Identify which cell holds the provided text, then report its [X, Y] central coordinate. 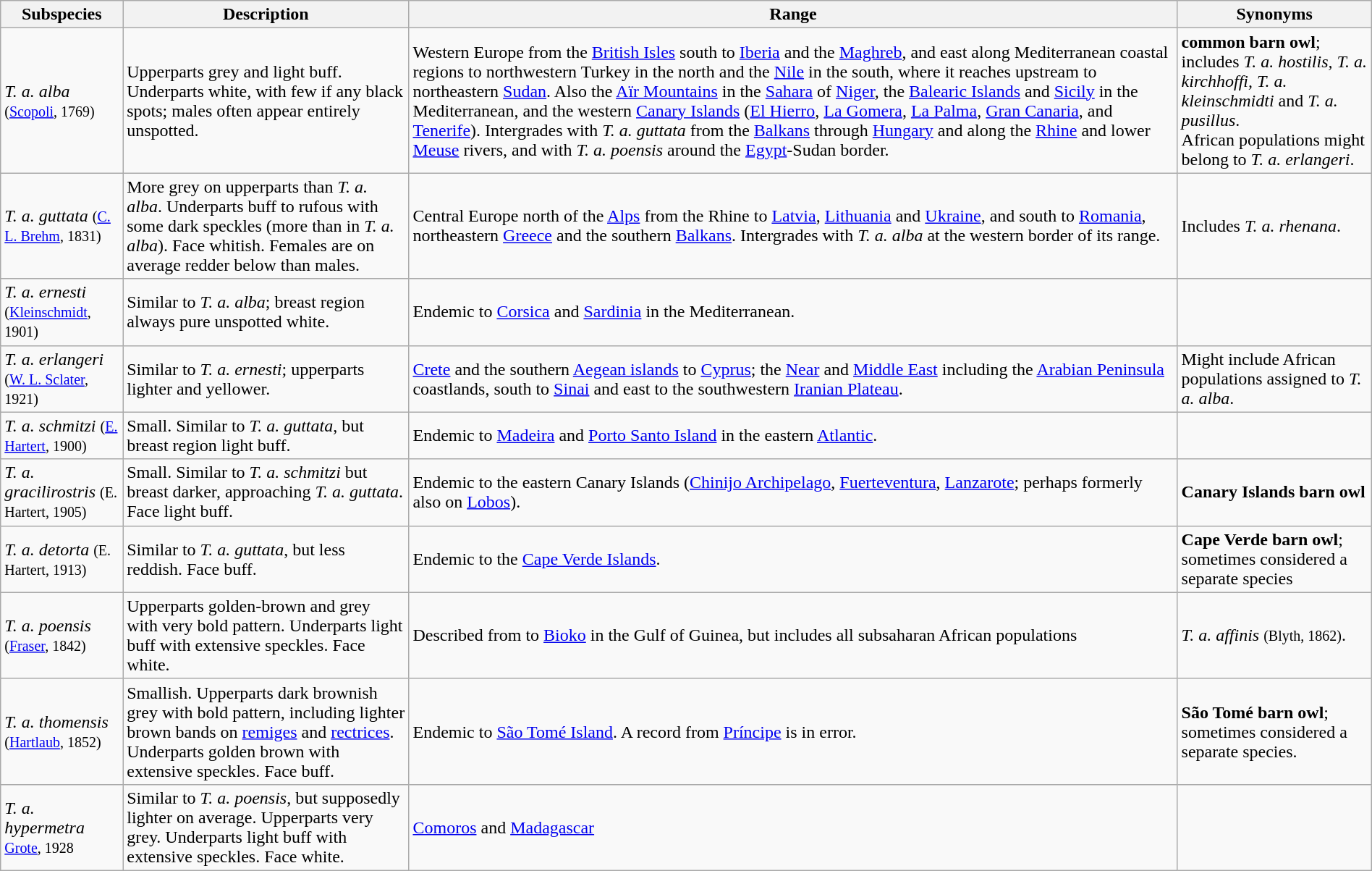
Small. Similar to T. a. guttata, but breast region light buff. [266, 436]
Subspecies [62, 14]
T. a. alba (Scopoli, 1769) [62, 101]
T. a. affinis (Blyth, 1862). [1274, 636]
T. a. erlangeri (W. L. Sclater, 1921) [62, 379]
Cape Verde barn owl; sometimes considered a separate species [1274, 559]
T. a. detorta (E. Hartert, 1913) [62, 559]
Description [266, 14]
T. a. gracilirostris (E. Hartert, 1905) [62, 492]
T. a. schmitzi (E. Hartert, 1900) [62, 436]
T. a. guttata (C. L. Brehm, 1831) [62, 226]
T. a. hypermetra Grote, 1928 [62, 827]
Endemic to Corsica and Sardinia in the Mediterranean. [793, 312]
Range [793, 14]
Endemic to the eastern Canary Islands (Chinijo Archipelago, Fuerteventura, Lanzarote; perhaps formerly also on Lobos). [793, 492]
Includes T. a. rhenana. [1274, 226]
Similar to T. a. poensis, but supposedly lighter on average. Upperparts very grey. Underparts light buff with extensive speckles. Face white. [266, 827]
Similar to T. a. ernesti; upperparts lighter and yellower. [266, 379]
Upperparts grey and light buff. Underparts white, with few if any black spots; males often appear entirely unspotted. [266, 101]
Small. Similar to T. a. schmitzi but breast darker, approaching T. a. guttata. Face light buff. [266, 492]
T. a. ernesti (Kleinschmidt, 1901) [62, 312]
Canary Islands barn owl [1274, 492]
T. a. thomensis (Hartlaub, 1852) [62, 731]
Described from to Bioko in the Gulf of Guinea, but includes all subsaharan African populations [793, 636]
Might include African populations assigned to T. a. alba. [1274, 379]
São Tomé barn owl; sometimes considered a separate species. [1274, 731]
Endemic to the Cape Verde Islands. [793, 559]
Endemic to Madeira and Porto Santo Island in the eastern Atlantic. [793, 436]
Endemic to São Tomé Island. A record from Príncipe is in error. [793, 731]
Synonyms [1274, 14]
Comoros and Madagascar [793, 827]
Similar to T. a. guttata, but less reddish. Face buff. [266, 559]
T. a. poensis (Fraser, 1842) [62, 636]
Similar to T. a. alba; breast region always pure unspotted white. [266, 312]
Upperparts golden-brown and grey with very bold pattern. Underparts light buff with extensive speckles. Face white. [266, 636]
